For the text-containing cell, return its midpoint in (X, Y) coordinate format. 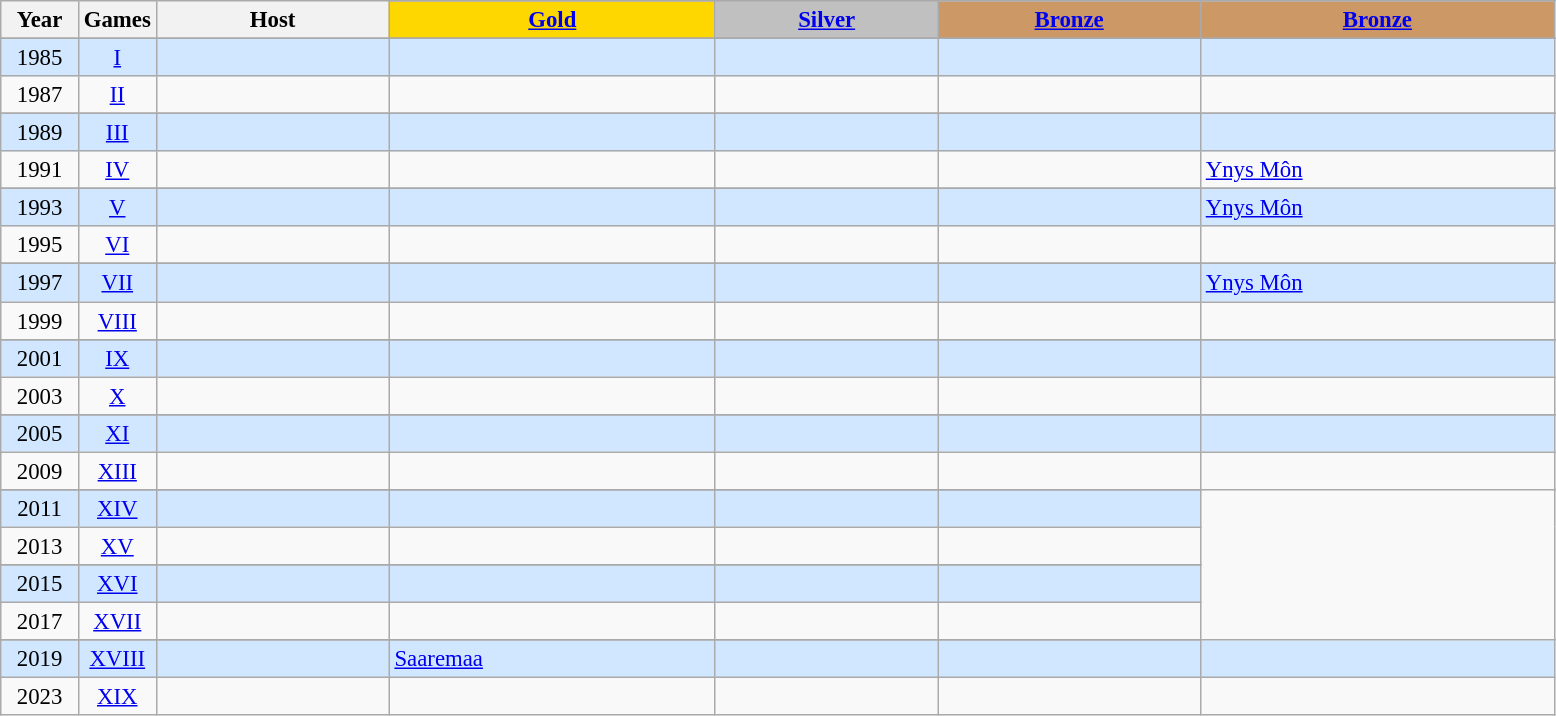
Games (117, 20)
2005 (40, 433)
XIII (117, 471)
XIX (117, 697)
1991 (40, 170)
VIII (117, 321)
2017 (40, 621)
Year (40, 20)
1997 (40, 283)
2001 (40, 358)
IX (117, 358)
Gold (552, 20)
2015 (40, 584)
Saaremaa (552, 659)
II (117, 95)
1995 (40, 245)
I (117, 58)
1985 (40, 58)
2003 (40, 396)
2023 (40, 697)
1999 (40, 321)
XVIII (117, 659)
2019 (40, 659)
2013 (40, 546)
IV (117, 170)
XVII (117, 621)
Silver (826, 20)
V (117, 208)
XVI (117, 584)
1993 (40, 208)
Host (272, 20)
XIV (117, 509)
2009 (40, 471)
III (117, 133)
VII (117, 283)
XI (117, 433)
1989 (40, 133)
2011 (40, 509)
1987 (40, 95)
X (117, 396)
XV (117, 546)
VI (117, 245)
